Identify which cell holds the provided text, then report its (X, Y) central coordinate. 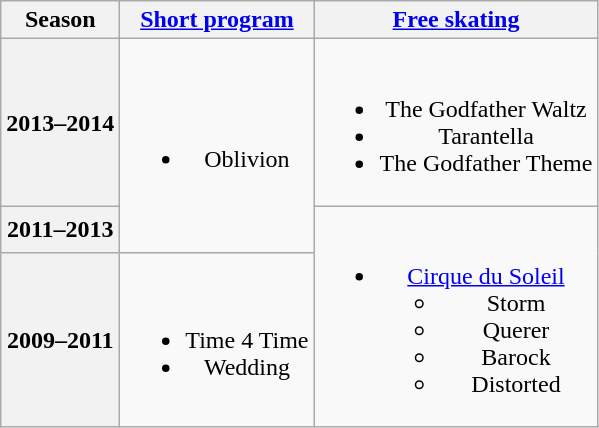
2013–2014 (60, 122)
Time 4 Time Wedding (217, 340)
2011–2013 (60, 230)
Cirque du SoleilStormQuererBarockDistorted (456, 316)
Season (60, 20)
2009–2011 (60, 340)
The Godfather Waltz Tarantella The Godfather Theme (456, 122)
Free skating (456, 20)
Short program (217, 20)
Oblivion (217, 146)
